Pinpoint the cell where the given text exists, returning its (x, y) midpoint coordinate. 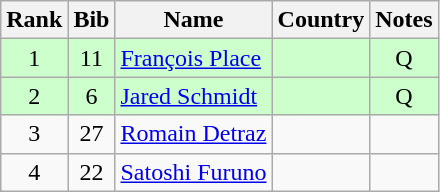
Rank (34, 20)
4 (34, 172)
Satoshi Furuno (194, 172)
3 (34, 134)
2 (34, 96)
6 (92, 96)
Jared Schmidt (194, 96)
Bib (92, 20)
Name (194, 20)
1 (34, 58)
François Place (194, 58)
11 (92, 58)
27 (92, 134)
22 (92, 172)
Notes (404, 20)
Country (321, 20)
Romain Detraz (194, 134)
